For the text-containing cell, return its midpoint in [x, y] coordinate format. 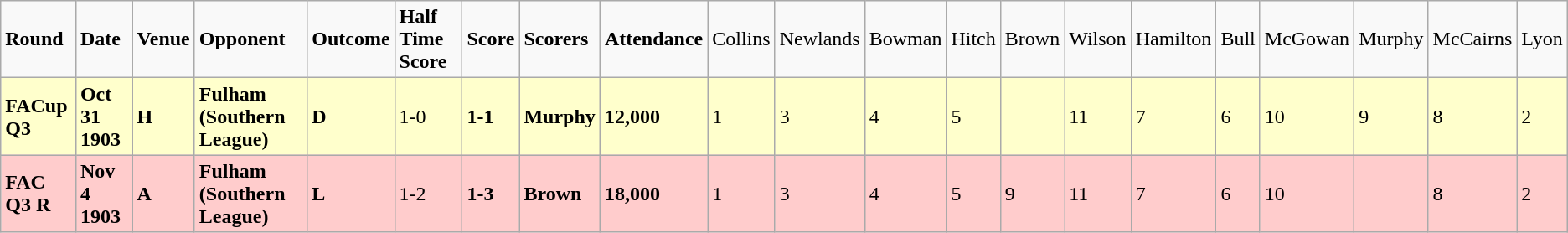
Round [39, 39]
D [351, 116]
1-1 [491, 116]
Bull [1238, 39]
Oct 31 1903 [104, 116]
1-0 [429, 116]
McCairns [1473, 39]
A [163, 194]
Bowman [905, 39]
Nov 4 1903 [104, 194]
1-2 [429, 194]
Half Time Score [429, 39]
FACup Q3 [39, 116]
Hitch [973, 39]
Scorers [560, 39]
H [163, 116]
Lyon [1542, 39]
FAC Q3 R [39, 194]
Wilson [1097, 39]
Outcome [351, 39]
18,000 [653, 194]
Attendance [653, 39]
McGowan [1307, 39]
L [351, 194]
Venue [163, 39]
Newlands [819, 39]
12,000 [653, 116]
1-3 [491, 194]
Hamilton [1173, 39]
Opponent [250, 39]
Collins [741, 39]
Score [491, 39]
Date [104, 39]
